Output the [x, y] coordinate of the center of the cell containing the given text.  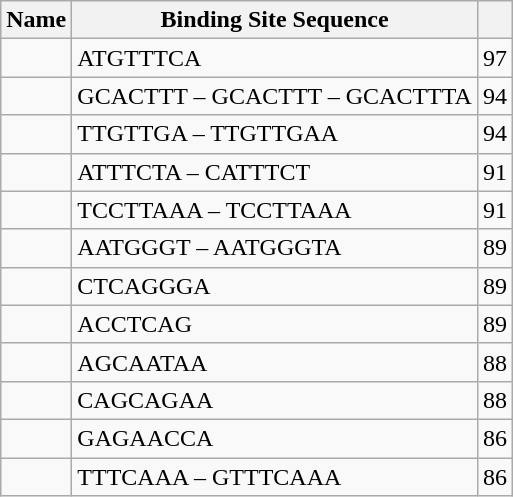
GCACTTT – GCACTTT – GCACTTTA [275, 96]
97 [494, 58]
TTGTTGA – TTGTTGAA [275, 134]
ACCTCAG [275, 324]
AGCAATAA [275, 362]
AATGGGT – AATGGGTA [275, 248]
GAGAACCA [275, 438]
Name [36, 20]
ATGTTTCA [275, 58]
CAGCAGAA [275, 400]
CTCAGGGA [275, 286]
TTTCAAA – GTTTCAAA [275, 477]
TCCTTAAA – TCCTTAAA [275, 210]
ATTTCTA – CATTTCT [275, 172]
Binding Site Sequence [275, 20]
